Determine the (x, y) coordinate at the center of the cell enclosing the given text.  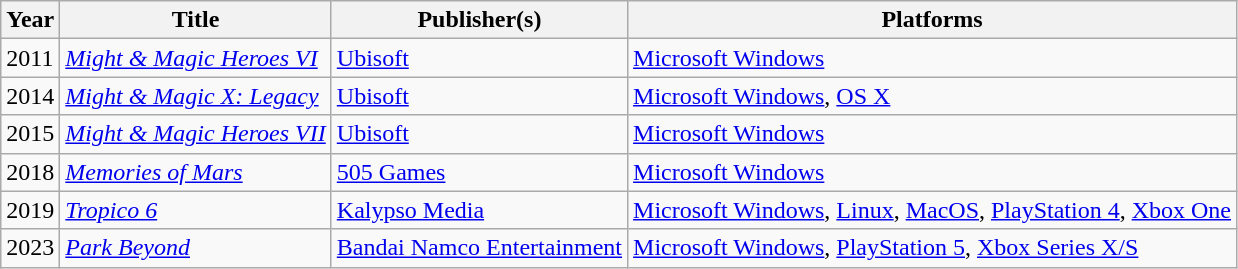
Publisher(s) (479, 20)
2018 (30, 172)
Park Beyond (196, 248)
Tropico 6 (196, 210)
505 Games (479, 172)
Kalypso Media (479, 210)
Year (30, 20)
Microsoft Windows, PlayStation 5, Xbox Series X/S (932, 248)
2011 (30, 58)
Platforms (932, 20)
Might & Magic Heroes VII (196, 134)
2023 (30, 248)
Bandai Namco Entertainment (479, 248)
2015 (30, 134)
2014 (30, 96)
Might & Magic X: Legacy (196, 96)
2019 (30, 210)
Title (196, 20)
Microsoft Windows, OS X (932, 96)
Microsoft Windows, Linux, MacOS, PlayStation 4, Xbox One (932, 210)
Might & Magic Heroes VI (196, 58)
Memories of Mars (196, 172)
